From the cell containing the given text, extract its center point as (X, Y) coordinate. 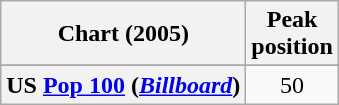
US Pop 100 (Billboard) (124, 85)
Chart (2005) (124, 34)
50 (292, 85)
Peakposition (292, 34)
